Return the (x, y) coordinate for the center point of the cell that contains the specified text.  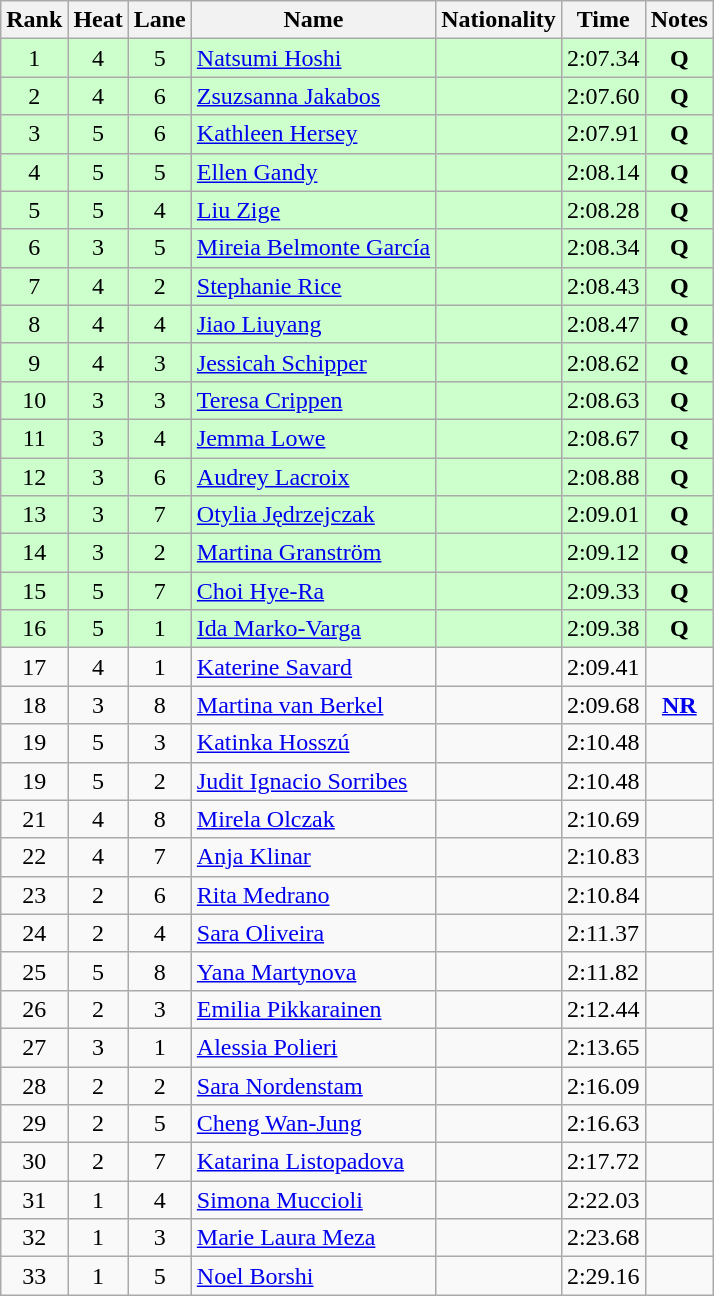
Jessicah Schipper (313, 362)
Alessia Polieri (313, 1047)
17 (34, 667)
Katarina Listopadova (313, 1162)
2:10.83 (603, 857)
2:08.62 (603, 362)
2:08.63 (603, 400)
Simona Muccioli (313, 1200)
Name (313, 20)
Time (603, 20)
Ida Marko-Varga (313, 629)
Choi Hye-Ra (313, 591)
2:08.88 (603, 477)
2:11.82 (603, 971)
Heat (98, 20)
30 (34, 1162)
2:07.34 (603, 58)
Liu Zige (313, 210)
2:08.14 (603, 172)
Otylia Jędrzejczak (313, 515)
2:08.47 (603, 324)
2:11.37 (603, 933)
22 (34, 857)
27 (34, 1047)
21 (34, 819)
10 (34, 400)
Mirela Olczak (313, 819)
18 (34, 705)
Stephanie Rice (313, 286)
Ellen Gandy (313, 172)
Martina van Berkel (313, 705)
Notes (679, 20)
Rank (34, 20)
2:08.34 (603, 248)
Mireia Belmonte García (313, 248)
Zsuzsanna Jakabos (313, 96)
28 (34, 1085)
2:07.60 (603, 96)
31 (34, 1200)
13 (34, 515)
Sara Oliveira (313, 933)
Teresa Crippen (313, 400)
29 (34, 1124)
24 (34, 933)
Kathleen Hersey (313, 134)
11 (34, 438)
25 (34, 971)
2:09.33 (603, 591)
Rita Medrano (313, 895)
23 (34, 895)
Anja Klinar (313, 857)
2:29.16 (603, 1276)
Martina Granström (313, 553)
2:12.44 (603, 1009)
Katerine Savard (313, 667)
2:08.28 (603, 210)
2:23.68 (603, 1238)
2:09.68 (603, 705)
Cheng Wan-Jung (313, 1124)
Katinka Hosszú (313, 743)
15 (34, 591)
Marie Laura Meza (313, 1238)
Jiao Liuyang (313, 324)
2:16.63 (603, 1124)
14 (34, 553)
Sara Nordenstam (313, 1085)
Yana Martynova (313, 971)
Audrey Lacroix (313, 477)
Natsumi Hoshi (313, 58)
33 (34, 1276)
2:13.65 (603, 1047)
2:07.91 (603, 134)
32 (34, 1238)
2:10.84 (603, 895)
Nationality (499, 20)
2:09.12 (603, 553)
26 (34, 1009)
Noel Borshi (313, 1276)
12 (34, 477)
2:17.72 (603, 1162)
2:16.09 (603, 1085)
2:10.69 (603, 819)
2:09.01 (603, 515)
2:09.41 (603, 667)
Lane (160, 20)
Judit Ignacio Sorribes (313, 781)
Emilia Pikkarainen (313, 1009)
9 (34, 362)
16 (34, 629)
Jemma Lowe (313, 438)
2:08.67 (603, 438)
2:08.43 (603, 286)
2:22.03 (603, 1200)
NR (679, 705)
2:09.38 (603, 629)
